Detect which cell encompasses the target text, then output its (x, y) center coordinate. 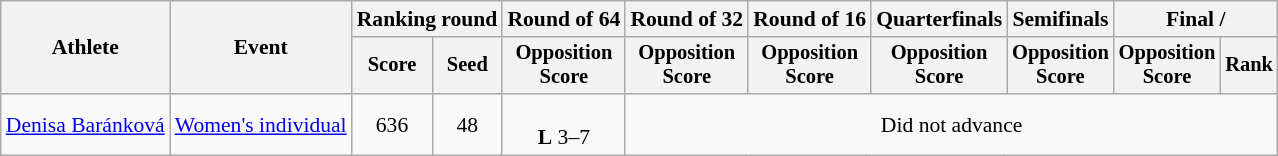
Semifinals (1060, 19)
Athlete (86, 48)
Score (392, 66)
Denisa Baránková (86, 124)
Quarterfinals (939, 19)
Rank (1249, 66)
Event (261, 48)
48 (467, 124)
Round of 16 (810, 19)
Did not advance (952, 124)
Seed (467, 66)
L 3–7 (564, 124)
Women's individual (261, 124)
Ranking round (428, 19)
Round of 64 (564, 19)
Final / (1196, 19)
Round of 32 (686, 19)
636 (392, 124)
